Pinpoint the cell where the given text exists, returning its (X, Y) midpoint coordinate. 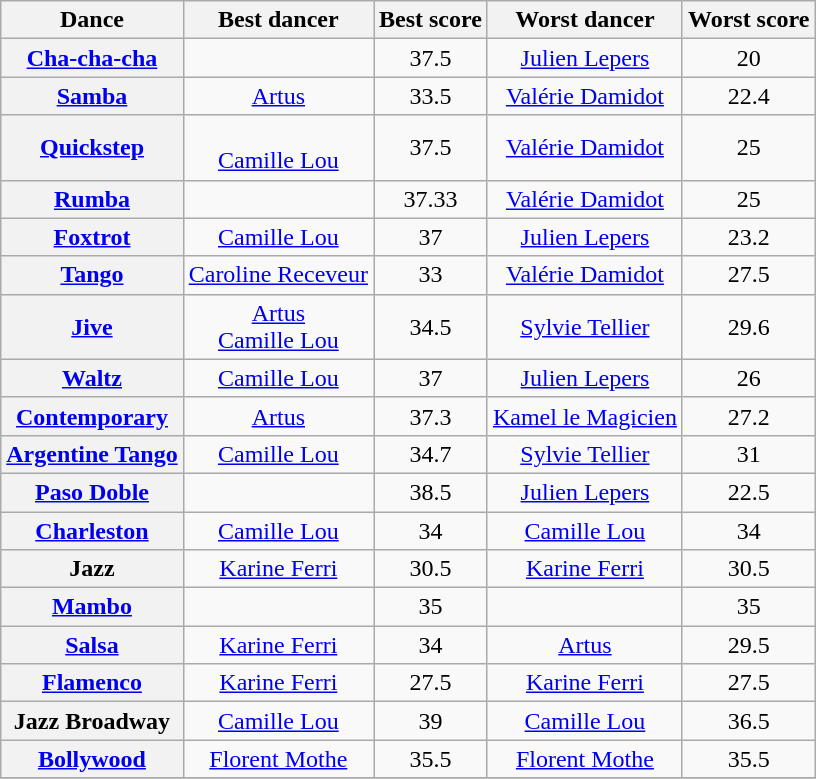
37.3 (431, 416)
Paso Doble (92, 492)
Bollywood (92, 759)
Kamel le Magicien (584, 416)
22.4 (748, 96)
Tango (92, 275)
Flamenco (92, 683)
36.5 (748, 721)
39 (431, 721)
29.6 (748, 326)
Best score (431, 20)
22.5 (748, 492)
Best dancer (278, 20)
Charleston (92, 531)
Caroline Receveur (278, 275)
38.5 (431, 492)
23.2 (748, 237)
Argentine Tango (92, 454)
34.5 (431, 326)
Cha-cha-cha (92, 58)
Worst score (748, 20)
Jazz Broadway (92, 721)
Salsa (92, 645)
27.2 (748, 416)
29.5 (748, 645)
31 (748, 454)
34.7 (431, 454)
Jive (92, 326)
33.5 (431, 96)
Foxtrot (92, 237)
ArtusCamille Lou (278, 326)
Mambo (92, 607)
Quickstep (92, 148)
Jazz (92, 569)
26 (748, 378)
Worst dancer (584, 20)
Rumba (92, 199)
Samba (92, 96)
Dance (92, 20)
37.33 (431, 199)
Waltz (92, 378)
20 (748, 58)
33 (431, 275)
Contemporary (92, 416)
